Scan for the cell matching the given text and deliver its [X, Y] coordinate at center. 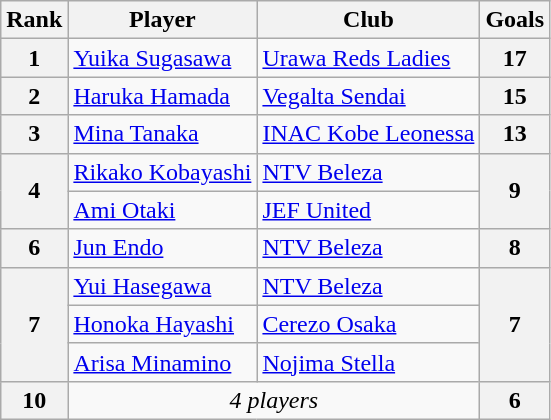
3 [34, 134]
17 [515, 58]
Haruka Hamada [162, 96]
Yui Hasegawa [162, 286]
Player [162, 20]
4 players [274, 400]
10 [34, 400]
JEF United [368, 210]
Cerezo Osaka [368, 324]
Vegalta Sendai [368, 96]
Honoka Hayashi [162, 324]
8 [515, 248]
Arisa Minamino [162, 362]
15 [515, 96]
1 [34, 58]
Rank [34, 20]
Club [368, 20]
Urawa Reds Ladies [368, 58]
Goals [515, 20]
Ami Otaki [162, 210]
2 [34, 96]
4 [34, 191]
13 [515, 134]
Mina Tanaka [162, 134]
Yuika Sugasawa [162, 58]
Nojima Stella [368, 362]
Rikako Kobayashi [162, 172]
Jun Endo [162, 248]
INAC Kobe Leonessa [368, 134]
9 [515, 191]
